Pinpoint the cell where the given text exists, returning its (X, Y) midpoint coordinate. 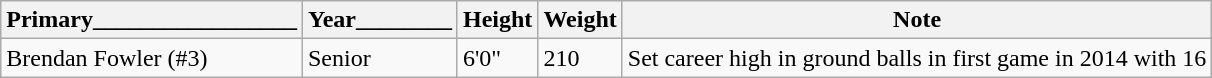
Weight (580, 20)
Note (917, 20)
Set career high in ground balls in first game in 2014 with 16 (917, 58)
Height (497, 20)
Senior (380, 58)
Brendan Fowler (#3) (152, 58)
Primary_________________ (152, 20)
210 (580, 58)
6'0" (497, 58)
Year________ (380, 20)
